Output the [X, Y] coordinate of the center of the cell containing the given text.  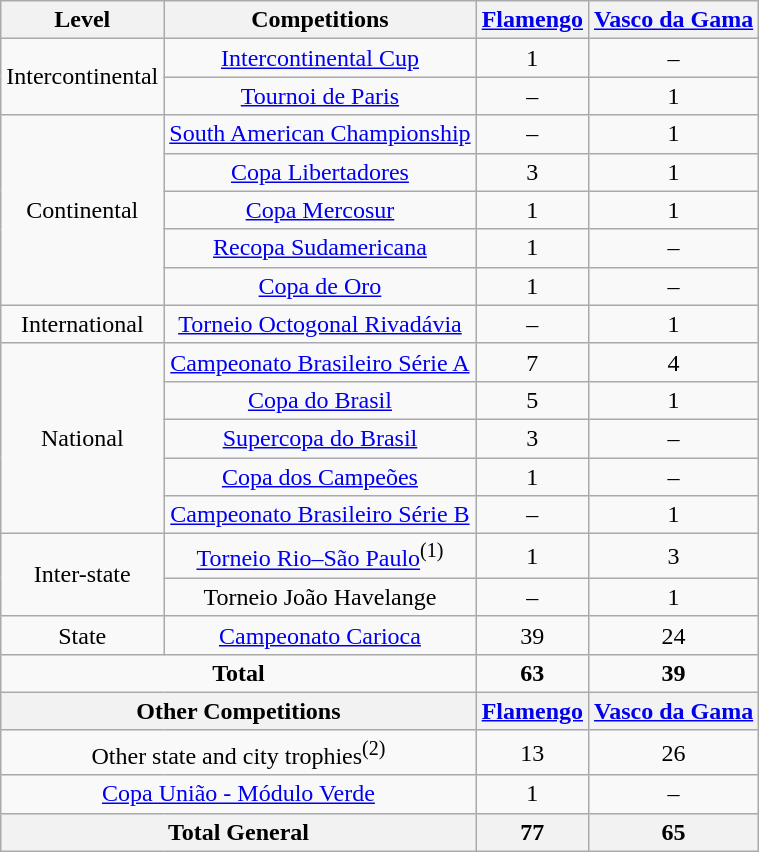
77 [532, 832]
South American Championship [320, 134]
International [82, 324]
National [82, 438]
Torneio Octogonal Rivadávia [320, 324]
Campeonato Brasileiro Série B [320, 515]
Other state and city trophies(2) [238, 752]
26 [674, 752]
Total [238, 673]
Campeonato Carioca [320, 635]
Copa dos Campeões [320, 477]
Tournoi de Paris [320, 96]
5 [532, 400]
State [82, 635]
Competitions [320, 20]
Copa União - Módulo Verde [238, 794]
Torneio João Havelange [320, 597]
Recopa Sudamericana [320, 248]
Copa Mercosur [320, 210]
Copa do Brasil [320, 400]
Torneio Rio–São Paulo(1) [320, 556]
Intercontinental Cup [320, 58]
13 [532, 752]
Continental [82, 210]
Level [82, 20]
Other Competitions [238, 711]
Copa Libertadores [320, 172]
65 [674, 832]
Copa de Oro [320, 286]
63 [532, 673]
7 [532, 362]
Total General [238, 832]
24 [674, 635]
Intercontinental [82, 77]
Inter-state [82, 576]
4 [674, 362]
Campeonato Brasileiro Série A [320, 362]
Supercopa do Brasil [320, 438]
